Scan for the cell matching the given text and deliver its [x, y] coordinate at center. 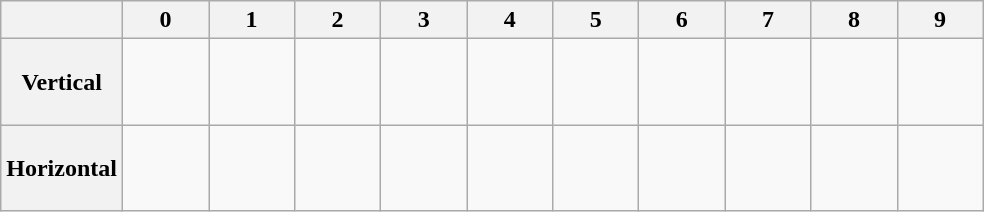
Vertical [62, 82]
5 [596, 20]
4 [510, 20]
1 [252, 20]
3 [424, 20]
9 [940, 20]
6 [682, 20]
Horizontal [62, 168]
8 [854, 20]
2 [338, 20]
7 [768, 20]
0 [165, 20]
